Determine the [X, Y] coordinate at the center of the cell enclosing the given text.  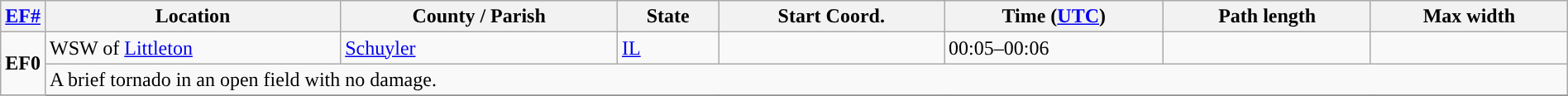
State [668, 17]
Start Coord. [832, 17]
A brief tornado in an open field with no damage. [806, 79]
Schuyler [480, 48]
WSW of Littleton [192, 48]
IL [668, 48]
Location [192, 17]
EF# [23, 17]
Max width [1469, 17]
EF0 [23, 64]
00:05–00:06 [1054, 48]
Path length [1267, 17]
Time (UTC) [1054, 17]
County / Parish [480, 17]
